Scan for the cell matching the given text and deliver its (X, Y) coordinate at center. 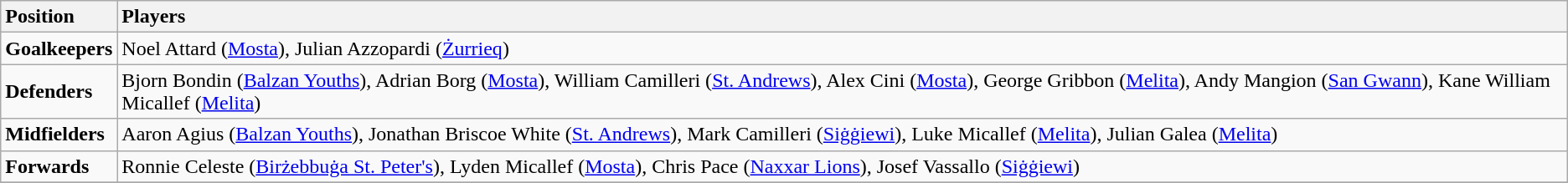
Ronnie Celeste (Birżebbuġa St. Peter's), Lyden Micallef (Mosta), Chris Pace (Naxxar Lions), Josef Vassallo (Siġġiewi) (843, 166)
Noel Attard (Mosta), Julian Azzopardi (Żurrieq) (843, 48)
Defenders (59, 92)
Goalkeepers (59, 48)
Forwards (59, 166)
Players (843, 17)
Position (59, 17)
Aaron Agius (Balzan Youths), Jonathan Briscoe White (St. Andrews), Mark Camilleri (Siġġiewi), Luke Micallef (Melita), Julian Galea (Melita) (843, 135)
Midfielders (59, 135)
